Identify which cell holds the provided text, then report its [x, y] central coordinate. 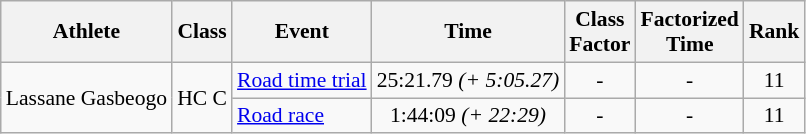
25:21.79 (+ 5:05.27) [468, 80]
Class [202, 32]
Rank [774, 32]
ClassFactor [600, 32]
FactorizedTime [689, 32]
Event [302, 32]
Road race [302, 116]
1:44:09 (+ 22:29) [468, 116]
HC C [202, 98]
Lassane Gasbeogo [86, 98]
Athlete [86, 32]
Time [468, 32]
Road time trial [302, 80]
